Identify which cell holds the provided text, then report its (x, y) central coordinate. 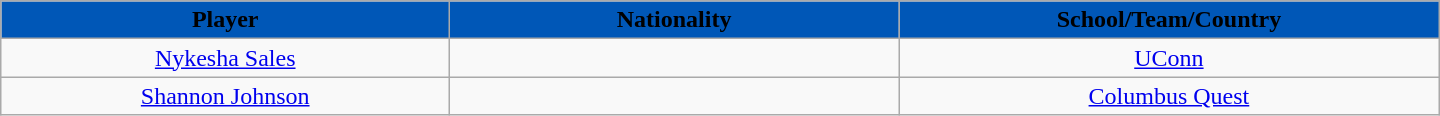
Columbus Quest (1170, 96)
School/Team/Country (1170, 20)
Player (226, 20)
Nykesha Sales (226, 58)
Nationality (674, 20)
UConn (1170, 58)
Shannon Johnson (226, 96)
